Search for the cell housing the specified text and yield its [X, Y] center coordinate. 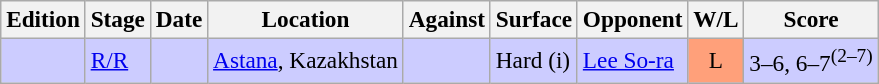
Date [178, 19]
Opponent [632, 19]
Score [811, 19]
3–6, 6–7(2–7) [811, 60]
R/R [118, 60]
W/L [716, 19]
Stage [118, 19]
Hard (i) [534, 60]
Surface [534, 19]
Astana, Kazakhstan [306, 60]
Lee So-ra [632, 60]
Edition [44, 19]
L [716, 60]
Against [446, 19]
Location [306, 19]
